Output the (x, y) coordinate of the center of the cell containing the given text.  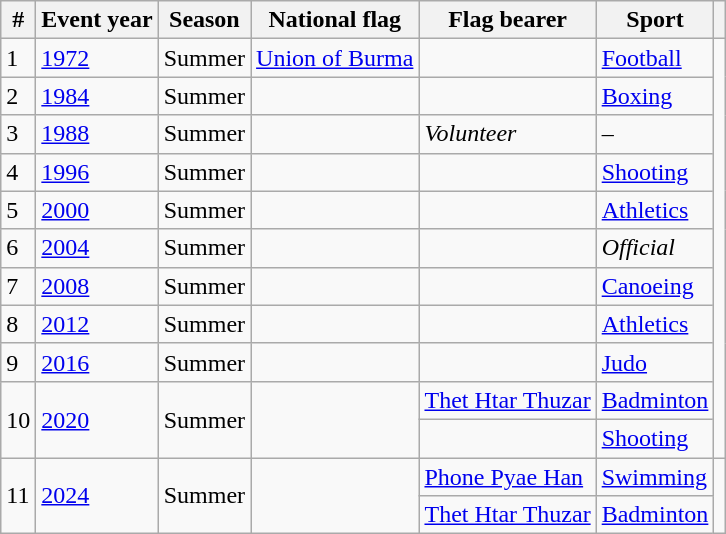
2012 (97, 324)
– (655, 134)
1984 (97, 96)
7 (18, 286)
Flag bearer (508, 20)
1 (18, 58)
# (18, 20)
2024 (97, 496)
8 (18, 324)
Official (655, 248)
5 (18, 210)
Phone Pyae Han (508, 477)
Volunteer (508, 134)
1972 (97, 58)
2004 (97, 248)
3 (18, 134)
9 (18, 362)
10 (18, 419)
Judo (655, 362)
Football (655, 58)
2 (18, 96)
Event year (97, 20)
Union of Burma (335, 58)
1996 (97, 172)
11 (18, 496)
6 (18, 248)
Boxing (655, 96)
Swimming (655, 477)
2008 (97, 286)
National flag (335, 20)
Canoeing (655, 286)
4 (18, 172)
2000 (97, 210)
2020 (97, 419)
1988 (97, 134)
Sport (655, 20)
Season (204, 20)
2016 (97, 362)
